Extract the (X, Y) coordinate from the center of the cell holding the provided text.  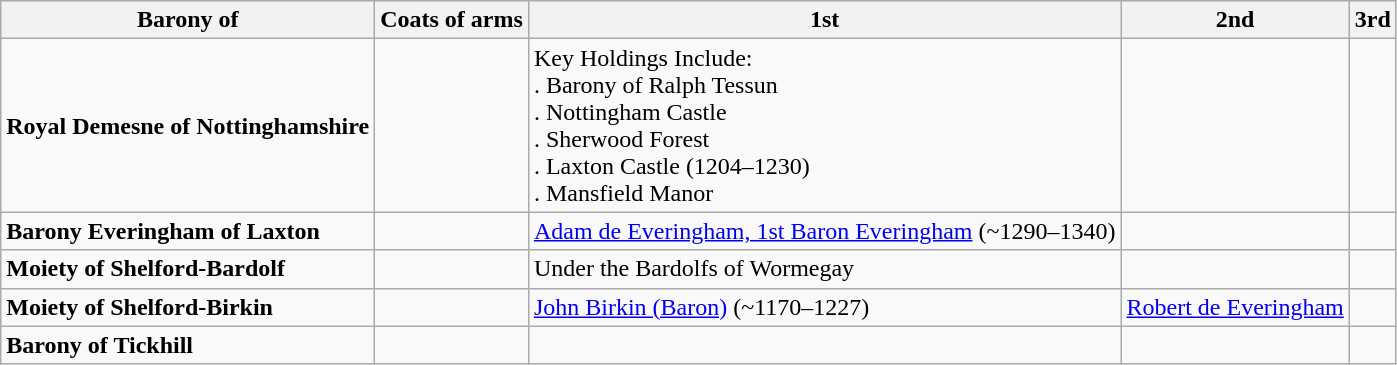
Barony Everingham of Laxton (188, 231)
Coats of arms (452, 20)
Adam de Everingham, 1st Baron Everingham (~1290–1340) (824, 231)
Under the Bardolfs of Wormegay (824, 269)
1st (824, 20)
Moiety of Shelford-Birkin (188, 307)
Barony of (188, 20)
2nd (1235, 20)
Moiety of Shelford-Bardolf (188, 269)
Key Holdings Include:. Barony of Ralph Tessun. Nottingham Castle. Sherwood Forest. Laxton Castle (1204–1230). Mansfield Manor (824, 126)
3rd (1372, 20)
John Birkin (Baron) (~1170–1227) (824, 307)
Barony of Tickhill (188, 345)
Royal Demesne of Nottinghamshire (188, 126)
Robert de Everingham (1235, 307)
